Scan for the cell matching the given text and deliver its [x, y] coordinate at center. 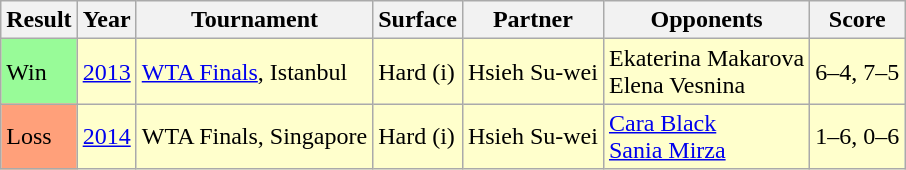
Score [858, 20]
Ekaterina Makarova Elena Vesnina [706, 72]
Tournament [254, 20]
Year [106, 20]
Win [39, 72]
6–4, 7–5 [858, 72]
Cara Black Sania Mirza [706, 136]
Opponents [706, 20]
Partner [532, 20]
WTA Finals, Singapore [254, 136]
WTA Finals, Istanbul [254, 72]
Result [39, 20]
Loss [39, 136]
1–6, 0–6 [858, 136]
2014 [106, 136]
Surface [418, 20]
2013 [106, 72]
